Extract the [x, y] coordinate from the center of the cell holding the provided text.  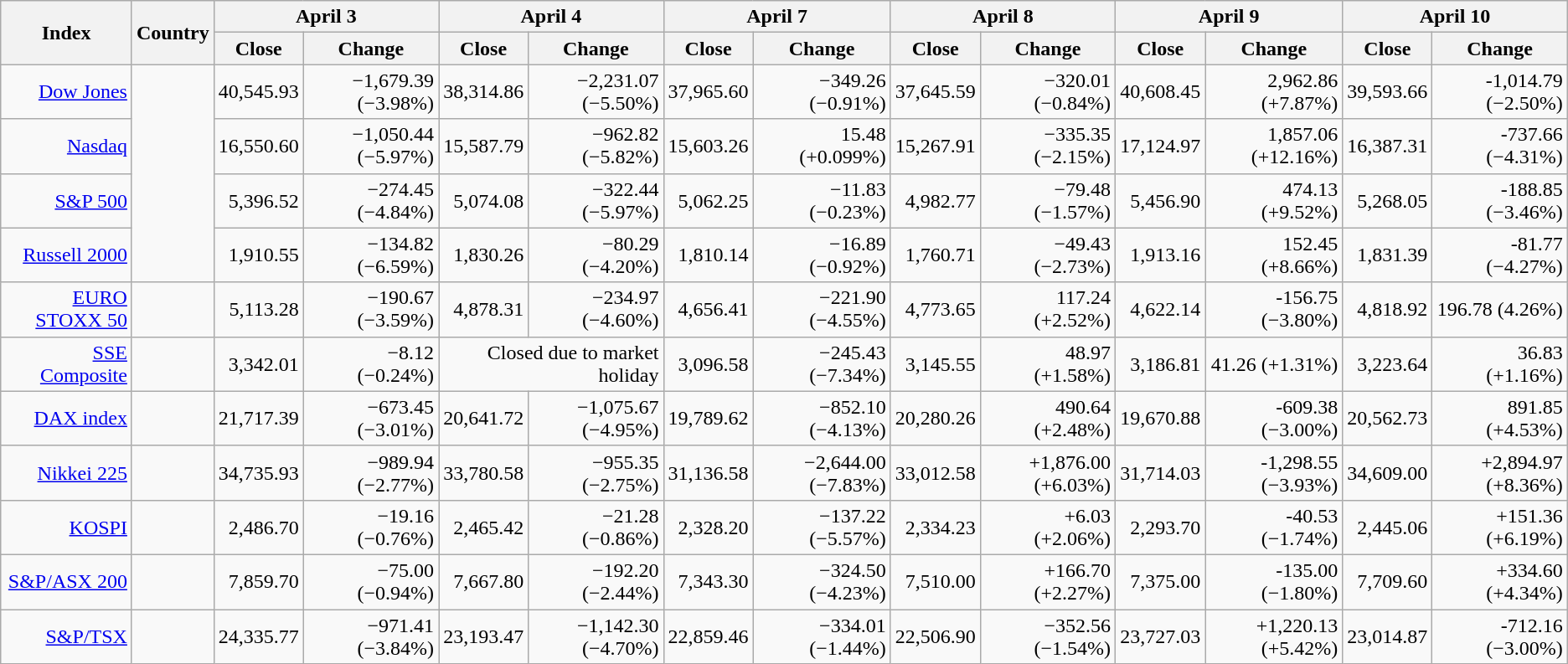
23,014.87 [1387, 636]
+2,894.97 (+8.36%) [1499, 472]
117.24 (+2.52%) [1047, 310]
−989.94 (−2.77%) [370, 472]
Dow Jones [67, 92]
S&P/TSX [67, 636]
S&P 500 [67, 201]
DAX index [67, 419]
-609.38 (−3.00%) [1274, 419]
33,012.58 [935, 472]
40,608.45 [1161, 92]
-188.85 (−3.46%) [1499, 201]
−2,644.00 (−7.83%) [822, 472]
−79.48 (−1.57%) [1047, 201]
April 8 [1003, 17]
−971.41 (−3.84%) [370, 636]
7,859.70 [258, 581]
−274.45 (−4.84%) [370, 201]
7,343.30 [709, 581]
38,314.86 [484, 92]
−1,075.67 (−4.95%) [596, 419]
−245.43 (−7.34%) [822, 363]
1,910.55 [258, 255]
7,510.00 [935, 581]
−349.26 (−0.91%) [822, 92]
−352.56 (−1.54%) [1047, 636]
April 9 [1230, 17]
31,136.58 [709, 472]
EURO STOXX 50 [67, 310]
1,830.26 [484, 255]
1,831.39 [1387, 255]
−2,231.07 (−5.50%) [596, 92]
34,735.93 [258, 472]
−80.29 (−4.20%) [596, 255]
24,335.77 [258, 636]
-1,014.79 (−2.50%) [1499, 92]
-135.00 (−1.80%) [1274, 581]
16,387.31 [1387, 146]
−1,142.30 (−4.70%) [596, 636]
39,593.66 [1387, 92]
−75.00 (−0.94%) [370, 581]
33,780.58 [484, 472]
−320.01 (−0.84%) [1047, 92]
19,670.88 [1161, 419]
152.45 (+8.66%) [1274, 255]
-1,298.55 (−3.93%) [1274, 472]
5,113.28 [258, 310]
7,667.80 [484, 581]
2,293.70 [1161, 528]
2,486.70 [258, 528]
−962.82 (−5.82%) [596, 146]
+6.03 (+2.06%) [1047, 528]
Nikkei 225 [67, 472]
April 7 [777, 17]
+151.36 (+6.19%) [1499, 528]
37,645.59 [935, 92]
15,587.79 [484, 146]
−322.44 (−5.97%) [596, 201]
41.26 (+1.31%) [1274, 363]
-81.77 (−4.27%) [1499, 255]
31,714.03 [1161, 472]
−1,050.44 (−5.97%) [370, 146]
−234.97 (−4.60%) [596, 310]
48.97 (+1.58%) [1047, 363]
19,789.62 [709, 419]
23,727.03 [1161, 636]
−16.89 (−0.92%) [822, 255]
17,124.97 [1161, 146]
1,760.71 [935, 255]
21,717.39 [258, 419]
4,773.65 [935, 310]
KOSPI [67, 528]
−1,679.39 (−3.98%) [370, 92]
4,818.92 [1387, 310]
15,267.91 [935, 146]
3,223.64 [1387, 363]
3,096.58 [709, 363]
36.83 (+1.16%) [1499, 363]
-156.75 (−3.80%) [1274, 310]
3,145.55 [935, 363]
7,709.60 [1387, 581]
15,603.26 [709, 146]
Russell 2000 [67, 255]
20,280.26 [935, 419]
-737.66 (−4.31%) [1499, 146]
−11.83 (−0.23%) [822, 201]
22,506.90 [935, 636]
−8.12 (−0.24%) [370, 363]
2,328.20 [709, 528]
3,342.01 [258, 363]
−134.82 (−6.59%) [370, 255]
20,641.72 [484, 419]
−335.35 (−2.15%) [1047, 146]
−955.35 (−2.75%) [596, 472]
−334.01 (−1.44%) [822, 636]
+334.60 (+4.34%) [1499, 581]
−21.28 (−0.86%) [596, 528]
−324.50 (−4.23%) [822, 581]
−673.45 (−3.01%) [370, 419]
5,074.08 [484, 201]
+1,876.00 (+6.03%) [1047, 472]
20,562.73 [1387, 419]
37,965.60 [709, 92]
Index [67, 33]
−192.20 (−2.44%) [596, 581]
23,193.47 [484, 636]
4,878.31 [484, 310]
891.85 (+4.53%) [1499, 419]
4,656.41 [709, 310]
1,913.16 [1161, 255]
-712.16 (−3.00%) [1499, 636]
2,445.06 [1387, 528]
S&P/ASX 200 [67, 581]
34,609.00 [1387, 472]
7,375.00 [1161, 581]
Nasdaq [67, 146]
April 3 [326, 17]
1,810.14 [709, 255]
Country [173, 33]
1,857.06 (+12.16%) [1274, 146]
2,334.23 [935, 528]
−19.16 (−0.76%) [370, 528]
4,622.14 [1161, 310]
196.78 (4.26%) [1499, 310]
+166.70 (+2.27%) [1047, 581]
April 10 [1455, 17]
−190.67 (−3.59%) [370, 310]
SSE Composite [67, 363]
+1,220.13 (+5.42%) [1274, 636]
40,545.93 [258, 92]
3,186.81 [1161, 363]
5,268.05 [1387, 201]
5,396.52 [258, 201]
−137.22 (−5.57%) [822, 528]
4,982.77 [935, 201]
2,465.42 [484, 528]
−852.10 (−4.13%) [822, 419]
Closed due to market holiday [551, 363]
16,550.60 [258, 146]
474.13 (+9.52%) [1274, 201]
−49.43 (−2.73%) [1047, 255]
April 4 [551, 17]
5,456.90 [1161, 201]
−221.90 (−4.55%) [822, 310]
490.64 (+2.48%) [1047, 419]
2,962.86 (+7.87%) [1274, 92]
15.48 (+0.099%) [822, 146]
5,062.25 [709, 201]
22,859.46 [709, 636]
-40.53 (−1.74%) [1274, 528]
